Pinpoint the cell where the given text exists, returning its [X, Y] midpoint coordinate. 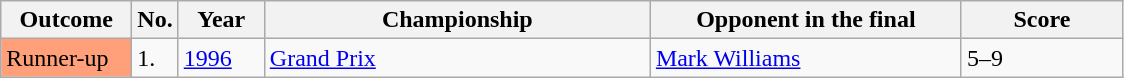
1996 [221, 58]
Mark Williams [806, 58]
Championship [457, 20]
Opponent in the final [806, 20]
Score [1042, 20]
Grand Prix [457, 58]
Year [221, 20]
Runner-up [66, 58]
1. [155, 58]
5–9 [1042, 58]
No. [155, 20]
Outcome [66, 20]
